Find where the given text appears and provide that cell's center as [X, Y] coordinate. 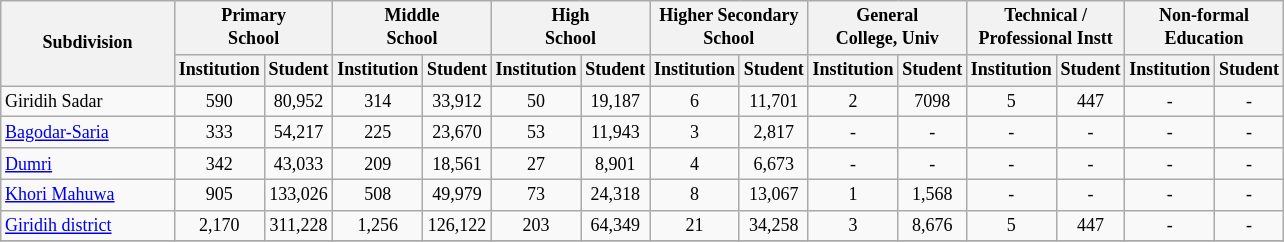
311,228 [298, 226]
126,122 [458, 226]
54,217 [298, 132]
Giridih Sadar [88, 102]
2,170 [219, 226]
6,673 [774, 164]
23,670 [458, 132]
225 [378, 132]
64,349 [616, 226]
1,256 [378, 226]
HighSchool [570, 28]
GeneralCollege, Univ [887, 28]
24,318 [616, 194]
Non-formalEducation [1204, 28]
13,067 [774, 194]
203 [536, 226]
11,701 [774, 102]
73 [536, 194]
33,912 [458, 102]
1,568 [932, 194]
Giridih district [88, 226]
333 [219, 132]
PrimarySchool [253, 28]
7098 [932, 102]
133,026 [298, 194]
49,979 [458, 194]
Dumri [88, 164]
8,676 [932, 226]
Technical /Professional Instt [1045, 28]
19,187 [616, 102]
18,561 [458, 164]
4 [695, 164]
209 [378, 164]
6 [695, 102]
11,943 [616, 132]
MiddleSchool [412, 28]
Khori Mahuwa [88, 194]
905 [219, 194]
Higher SecondarySchool [729, 28]
2,817 [774, 132]
8 [695, 194]
508 [378, 194]
80,952 [298, 102]
2 [853, 102]
27 [536, 164]
43,033 [298, 164]
50 [536, 102]
8,901 [616, 164]
53 [536, 132]
Bagodar-Saria [88, 132]
342 [219, 164]
34,258 [774, 226]
314 [378, 102]
Subdivision [88, 44]
1 [853, 194]
21 [695, 226]
590 [219, 102]
